Pinpoint the cell where the given text exists, returning its (X, Y) midpoint coordinate. 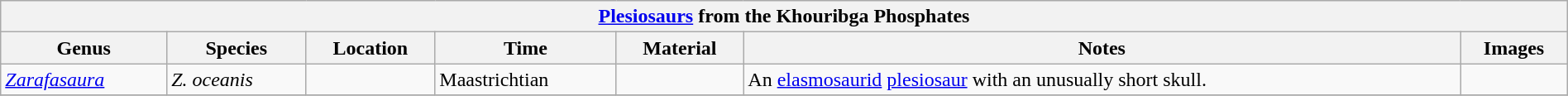
Maastrichtian (526, 79)
Images (1513, 48)
Genus (84, 48)
Notes (1102, 48)
Species (237, 48)
Plesiosaurs from the Khouribga Phosphates (784, 17)
Material (680, 48)
Location (370, 48)
Time (526, 48)
Z. oceanis (237, 79)
An elasmosaurid plesiosaur with an unusually short skull. (1102, 79)
Zarafasaura (84, 79)
